Identify which cell holds the provided text, then report its [x, y] central coordinate. 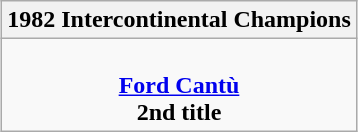
1982 Intercontinental Champions [180, 20]
Ford Cantù 2nd title [180, 85]
